Find where the given text appears and provide that cell's center as (x, y) coordinate. 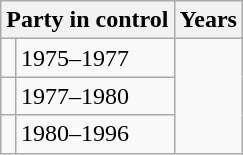
1977–1980 (94, 96)
Party in control (88, 20)
1980–1996 (94, 134)
1975–1977 (94, 58)
Years (208, 20)
